Identify which cell holds the provided text, then report its (X, Y) central coordinate. 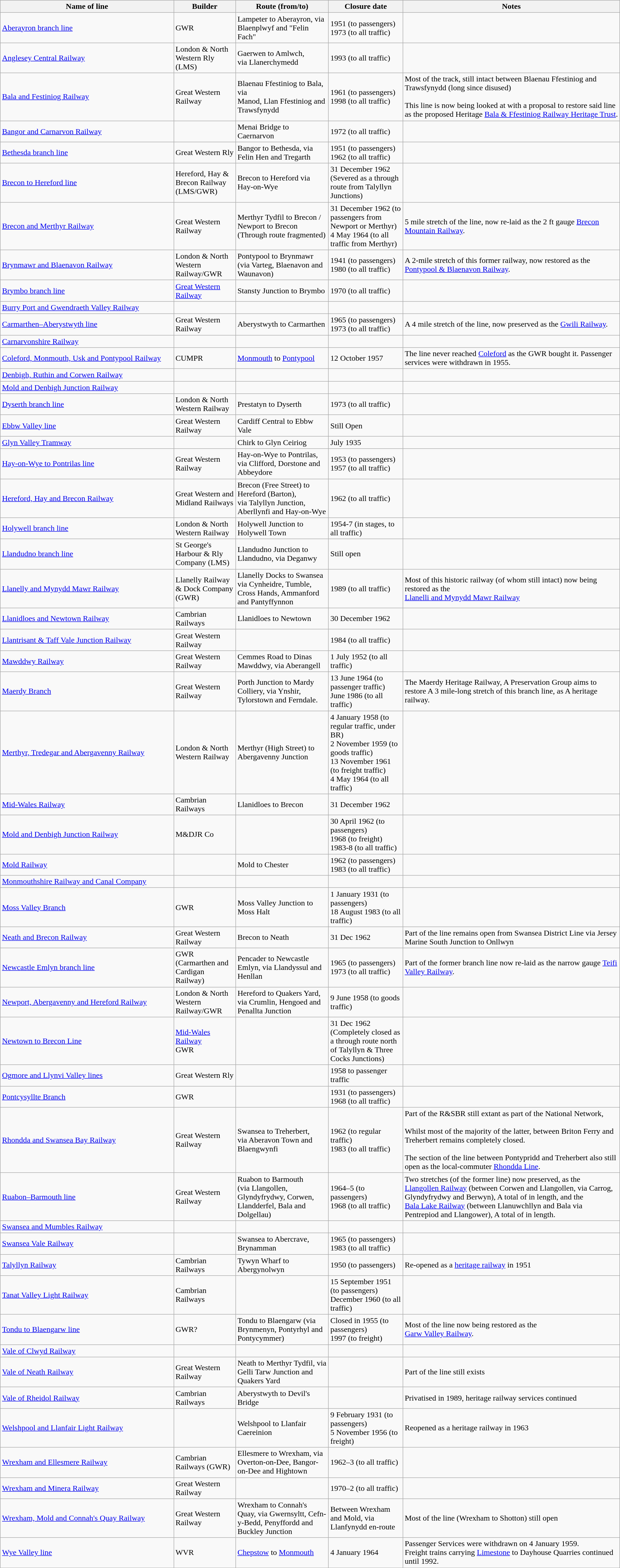
Lampeter to Aberayron, via Blaenplwyf and "Felin Fach" (282, 28)
GWR (Carmarthen and Cardigan Railway) (205, 967)
1962 (to regular traffic)1983 (to all traffic) (366, 1140)
1950 (to passengers) (366, 1265)
Hereford to Quakers Yard, via Crumlin, Hengoed and Penallta Junction (282, 1002)
Neath to Merthyr Tydfil, via Gelli Tarw Junction and Quakers Yard (282, 1372)
M&DJR Co (205, 835)
Ebbw Valley line (87, 426)
Privatised in 1989, heritage railway services continued (511, 1398)
1951 (to passengers)1973 (to all traffic) (366, 28)
GWR? (205, 1330)
1964–5 (to passengers)1968 (to all traffic) (366, 1197)
Gaerwen to Amlwch,via Llanerchymedd (282, 58)
Prestatyn to Dyserth (282, 404)
Tondu to Blaengarw (via Brynmenyn, Pontyrhyl and Pontycymmer) (282, 1330)
Wrexham and Ellesmere Railway (87, 1462)
July 1935 (366, 442)
Between Wrexham and Mold, via Llanfynydd en-route (366, 1518)
5 mile stretch of the line, now re-laid as the 2 ft gauge Brecon Mountain Railway. (511, 226)
1962–3 (to all traffic) (366, 1462)
A 2-mile stretch of this former railway, now restored as the Pontypool & Blaenavon Railway. (511, 265)
Neath and Brecon Railway (87, 937)
Llanidloes and Newtown Railway (87, 619)
WVR (205, 1553)
Vale of Rheidol Railway (87, 1398)
Stansty Junction to Brymbo (282, 290)
1962 (to all traffic) (366, 498)
31 Dec 1962 (366, 937)
Welshpool and Llanfair Light Railway (87, 1428)
Most of the line now being restored as theGarw Valley Railway. (511, 1330)
Porth Junction to Mardy Colliery, via Ynshir, Tylorstown and Ferndale. (282, 691)
Mold to Chester (282, 865)
Swansea to Abercrave, Brynamman (282, 1243)
1993 (to all traffic) (366, 58)
Moss Valley Branch (87, 907)
Llandudno branch line (87, 554)
Still Open (366, 426)
9 February 1931 (to passengers)5 November 1956 (to freight) (366, 1428)
Passenger Services were withdrawn on 4 January 1959.Freight trains carrying Limestone to Dayhouse Quarries continued until 1992. (511, 1553)
The Maerdy Heritage Railway, A Preservation Group aims to restore A 3 mile-long stretch of this branch line, as A heritage railway. (511, 691)
Hay-on-Wye to Pontrilas, via Clifford, Dorstone and Abbeydore (282, 464)
Rhondda and Swansea Bay Railway (87, 1140)
31 December 1962 (Severed as a through route from Talyllyn Junctions) (366, 182)
31 December 1962 (366, 804)
Wrexham to Connah's Quay, via Gwernsyltt, Cefn-y-Bedd, Penyffordd and Buckley Junction (282, 1518)
Route (from/to) (282, 7)
Pencader to Newcastle Emlyn, via Llandyssul and Henllan (282, 967)
Still open (366, 554)
30 December 1962 (366, 619)
Great Western and Midland Railways (205, 498)
9 June 1958 (to goods traffic) (366, 1002)
Monmouthshire Railway and Canal Company (87, 882)
12 October 1957 (366, 358)
1970 (to all traffic) (366, 290)
1961 (to passengers)1998 (to all traffic) (366, 97)
Wrexham, Mold and Connah's Quay Railway (87, 1518)
1965 (to passengers)1983 (to all traffic) (366, 1243)
1972 (to all traffic) (366, 131)
1954-7 (in stages, to all traffic) (366, 528)
4 January 1958 (to regular traffic, under BR)2 November 1959 (to goods traffic)13 November 1961 (to freight traffic)4 May 1964 (to all traffic) (366, 752)
Llantrisant & Taff Vale Junction Railway (87, 640)
Bangor to Bethesda, viaFelin Hen and Tregarth (282, 152)
Part of the line remains open from Swansea District Line via Jersey Marine South Junction to Onllwyn (511, 937)
Ellesmere to Wrexham, via Overton-on-Dee, Bangor-on-Dee and Hightown (282, 1462)
Closed in 1955 (to passengers)1997 (to freight) (366, 1330)
Chepstow to Monmouth (282, 1553)
Mid-Wales RailwayGWR (205, 1041)
Re-opened as a heritage railway in 1951 (511, 1265)
1931 (to passengers)1968 (to all traffic) (366, 1097)
Brecon (Free Street) to Hereford (Barton),via Talyllyn Junction, Aberllynfi and Hay-on-Wye (282, 498)
Llanelly Docks to Swansea via Cynheidre, Tumble, Cross Hands, Ammanford and Pantyffynnon (282, 589)
Holywell branch line (87, 528)
Bethesda branch line (87, 152)
Bala and Festiniog Railway (87, 97)
Tywyn Wharf to Abergynolwyn (282, 1265)
Llanelly Railway & Dock Company (GWR) (205, 589)
31 Dec 1962 (Completely closed as a through route north of Talyllyn & Three Cocks Junctions) (366, 1041)
Swansea Vale Railway (87, 1243)
Pontypool to Brynmawr (via Varteg, Blaenavon and Waunavon) (282, 265)
15 September 1951 (to passengers)December 1960 (to all traffic) (366, 1295)
Most of this historic railway (of whom still intact) now being restored as theLlanelli and Mynydd Mawr Railway (511, 589)
The line never reached Coleford as the GWR bought it. Passenger services were withdrawn in 1955. (511, 358)
Tondu to Blaengarw line (87, 1330)
1984 (to all traffic) (366, 640)
Swansea and Mumbles Railway (87, 1227)
Moss Valley Junction to Moss Halt (282, 907)
Ruabon to Barmouth(via Llangollen, Glyndyfrydwy, Corwen, Llandderfel, Bala and Dolgellau) (282, 1197)
Pontcysyllte Branch (87, 1097)
Ogmore and Llynvi Valley lines (87, 1075)
Carmarthen–Aberystwyth line (87, 324)
Part of the line still exists (511, 1372)
Most of the line (Wrexham to Shotton) still open (511, 1518)
1 January 1931 (to passengers)18 August 1983 (to all traffic) (366, 907)
Llanidloes to Newtown (282, 619)
Ruabon–Barmouth line (87, 1197)
31 December 1962 (to passengers from Newport or Merthyr)4 May 1964 (to all traffic from Merthyr) (366, 226)
Hereford, Hay & Brecon Railway(LMS/GWR) (205, 182)
Denbigh, Ruthin and Corwen Railway (87, 375)
Merthyr Tydfil to Brecon / Newport to Brecon (Through route fragmented) (282, 226)
Llanidloes to Brecon (282, 804)
Anglesey Central Railway (87, 58)
Talyllyn Railway (87, 1265)
Brecon to Hereford line (87, 182)
4 January 1964 (366, 1553)
Wrexham and Minera Railway (87, 1488)
Welshpool to Llanfair Caereinion (282, 1428)
1 July 1952 (to all traffic) (366, 661)
1951 (to passengers)1962 (to all traffic) (366, 152)
Aberystwyth to Devil's Bridge (282, 1398)
Maerdy Branch (87, 691)
Cardiff Central to Ebbw Vale (282, 426)
Llandudno Junction toLlandudno, via Deganwy (282, 554)
CUMPR (205, 358)
1989 (to all traffic) (366, 589)
Notes (511, 7)
Brecon and Merthyr Railway (87, 226)
Cemmes Road to Dinas Mawddwy, via Aberangell (282, 661)
Newtown to Brecon Line (87, 1041)
1941 (to passengers)1980 (to all traffic) (366, 265)
Builder (205, 7)
Hay-on-Wye to Pontrilas line (87, 464)
Mawddwy Railway (87, 661)
Menai Bridge to Caernarvon (282, 131)
Newport, Abergavenny and Hereford Railway (87, 1002)
Llanelly and Mynydd Mawr Railway (87, 589)
Chirk to Glyn Ceiriog (282, 442)
1953 (to passengers)1957 (to all traffic) (366, 464)
Merthyr, Tredegar and Abergavenny Railway (87, 752)
Merthyr (High Street) to Abergavenny Junction (282, 752)
Reopened as a heritage railway in 1963 (511, 1428)
1970–2 (to all traffic) (366, 1488)
Newcastle Emlyn branch line (87, 967)
Blaenau Ffestiniog to Bala, via Manod, Llan Ffestiniog and Trawsfynydd (282, 97)
Wye Valley line (87, 1553)
Tanat Valley Light Railway (87, 1295)
Mold Railway (87, 865)
Cambrian Railways (GWR) (205, 1462)
30 April 1962 (to passengers)1968 (to freight)1983-8 (to all traffic) (366, 835)
Coleford, Monmouth, Usk and Pontypool Railway (87, 358)
Glyn Valley Tramway (87, 442)
Monmouth to Pontypool (282, 358)
Holywell Junction to Holywell Town (282, 528)
Burry Port and Gwendraeth Valley Railway (87, 307)
Dyserth branch line (87, 404)
Name of line (87, 7)
Bangor and Carnarvon Railway (87, 131)
13 June 1964 (to passenger traffic)June 1986 (to all traffic) (366, 691)
Closure date (366, 7)
Hereford, Hay and Brecon Railway (87, 498)
Brymbo branch line (87, 290)
Brecon to Neath (282, 937)
Swansea to Treherbert,via Aberavon Town and Blaengwynfi (282, 1140)
A 4 mile stretch of the line, now preserved as the Gwili Railway. (511, 324)
Aberystwyth to Carmarthen (282, 324)
Aberayron branch line (87, 28)
London & North Western Rly (LMS) (205, 58)
1958 to passenger traffic (366, 1075)
St George's Harbour & Rly Company (LMS) (205, 554)
1973 (to all traffic) (366, 404)
Brynmawr and Blaenavon Railway (87, 265)
Vale of Clwyd Railway (87, 1351)
Carnarvonshire Railway (87, 341)
Vale of Neath Railway (87, 1372)
Mid-Wales Railway (87, 804)
Part of the former branch line now re-laid as the narrow gauge Teifi Valley Railway. (511, 967)
Brecon to Hereford viaHay-on-Wye (282, 182)
1962 (to passengers)1983 (to all traffic) (366, 865)
